From the cell containing the given text, extract its center point as (X, Y) coordinate. 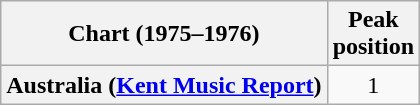
Peakposition (373, 34)
Australia (Kent Music Report) (164, 85)
1 (373, 85)
Chart (1975–1976) (164, 34)
